Find where the given text appears and provide that cell's center as (x, y) coordinate. 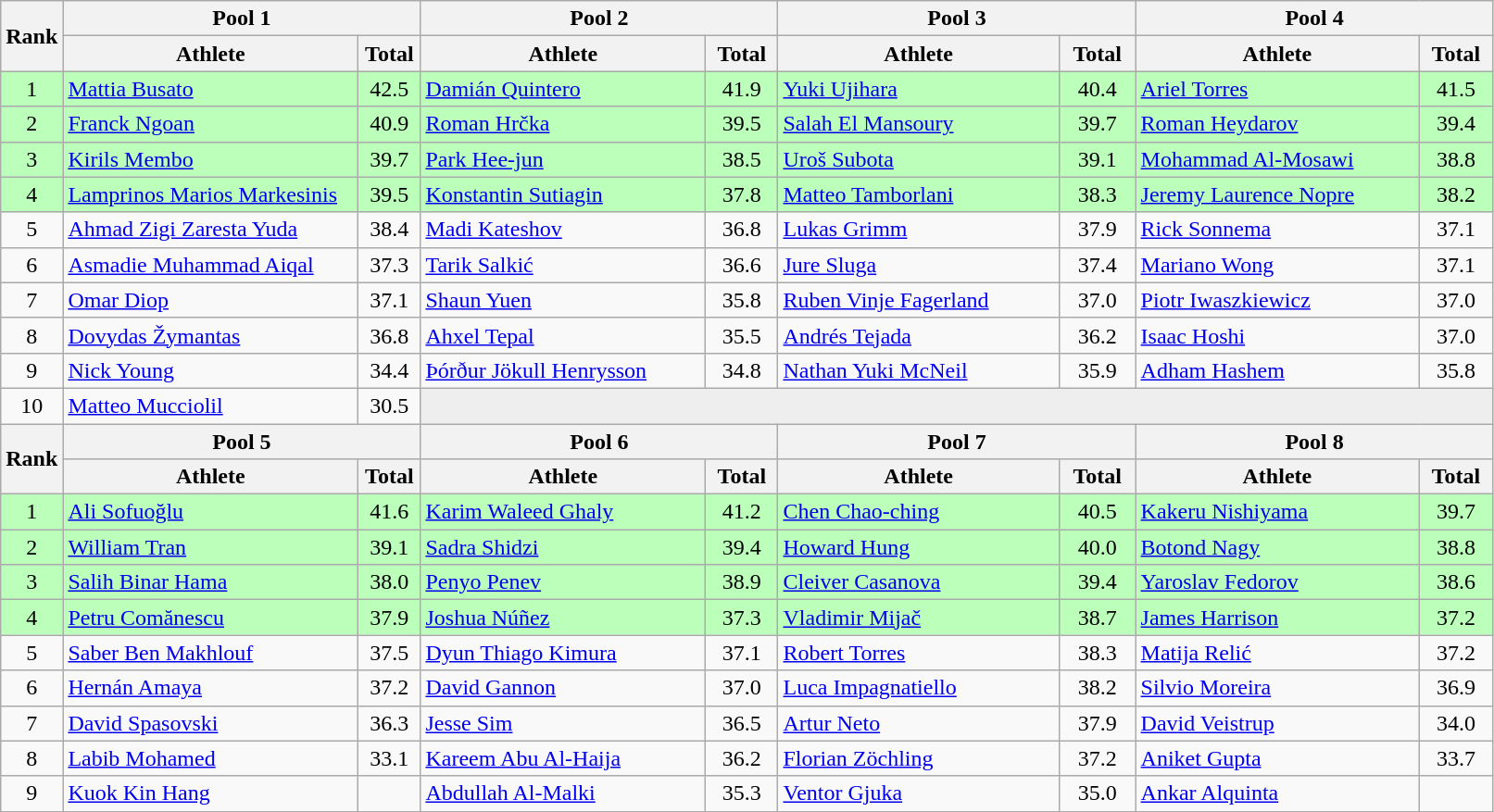
42.5 (389, 89)
34.0 (1456, 723)
Jure Sluga (919, 265)
Robert Torres (919, 653)
Mariano Wong (1277, 265)
33.7 (1456, 758)
41.6 (389, 512)
Lukas Grimm (919, 230)
Franck Ngoan (211, 124)
Ali Sofuoğlu (211, 512)
Yuki Ujihara (919, 89)
Roman Hrčka (563, 124)
Lamprinos Marios Markesinis (211, 194)
Mohammad Al-Mosawi (1277, 159)
Pool 2 (599, 19)
James Harrison (1277, 618)
Salih Binar Hama (211, 582)
Pool 4 (1314, 19)
36.9 (1456, 688)
Matteo Mucciolil (211, 406)
Asmadie Muhammad Aiqal (211, 265)
Luca Impagnatiello (919, 688)
Matteo Tamborlani (919, 194)
Pool 7 (957, 442)
Pool 3 (957, 19)
Isaac Hoshi (1277, 335)
Nathan Yuki McNeil (919, 370)
Kakeru Nishiyama (1277, 512)
Joshua Núñez (563, 618)
Roman Heydarov (1277, 124)
Damián Quintero (563, 89)
38.5 (742, 159)
40.4 (1097, 89)
Petru Comănescu (211, 618)
37.4 (1097, 265)
Sadra Shidzi (563, 547)
36.3 (389, 723)
Kuok Kin Hang (211, 793)
Park Hee-jun (563, 159)
Howard Hung (919, 547)
Silvio Moreira (1277, 688)
Labib Mohamed (211, 758)
Matija Relić (1277, 653)
Mattia Busato (211, 89)
38.6 (1456, 582)
Shaun Yuen (563, 300)
Hernán Amaya (211, 688)
Madi Kateshov (563, 230)
10 (31, 406)
Jeremy Laurence Nopre (1277, 194)
Aniket Gupta (1277, 758)
Penyo Penev (563, 582)
38.7 (1097, 618)
35.5 (742, 335)
35.9 (1097, 370)
Salah El Mansoury (919, 124)
34.4 (389, 370)
37.8 (742, 194)
Ahxel Tepal (563, 335)
36.5 (742, 723)
Andrés Tejada (919, 335)
Yaroslav Fedorov (1277, 582)
Adham Hashem (1277, 370)
David Veistrup (1277, 723)
Nick Young (211, 370)
Jesse Sim (563, 723)
41.5 (1456, 89)
40.0 (1097, 547)
William Tran (211, 547)
Kirils Membo (211, 159)
34.8 (742, 370)
Kareem Abu Al-Haija (563, 758)
38.4 (389, 230)
Saber Ben Makhlouf (211, 653)
Ankar Alquinta (1277, 793)
David Spasovski (211, 723)
Ventor Gjuka (919, 793)
38.0 (389, 582)
Vladimir Mijač (919, 618)
Dyun Thiago Kimura (563, 653)
Piotr Iwaszkiewicz (1277, 300)
40.9 (389, 124)
Ruben Vinje Fagerland (919, 300)
35.0 (1097, 793)
40.5 (1097, 512)
Botond Nagy (1277, 547)
Cleiver Casanova (919, 582)
41.2 (742, 512)
Uroš Subota (919, 159)
33.1 (389, 758)
Ahmad Zigi Zaresta Yuda (211, 230)
37.5 (389, 653)
30.5 (389, 406)
Rick Sonnema (1277, 230)
Artur Neto (919, 723)
Pool 8 (1314, 442)
38.9 (742, 582)
Pool 1 (242, 19)
Florian Zöchling (919, 758)
Chen Chao-ching (919, 512)
Abdullah Al-Malki (563, 793)
41.9 (742, 89)
36.6 (742, 265)
Ariel Torres (1277, 89)
Pool 5 (242, 442)
Tarik Salkić (563, 265)
Þórður Jökull Henrysson (563, 370)
David Gannon (563, 688)
Konstantin Sutiagin (563, 194)
35.3 (742, 793)
Pool 6 (599, 442)
Omar Diop (211, 300)
Dovydas Žymantas (211, 335)
Karim Waleed Ghaly (563, 512)
